Capture the cell that displays the provided text and extract its [X, Y] central coordinate. 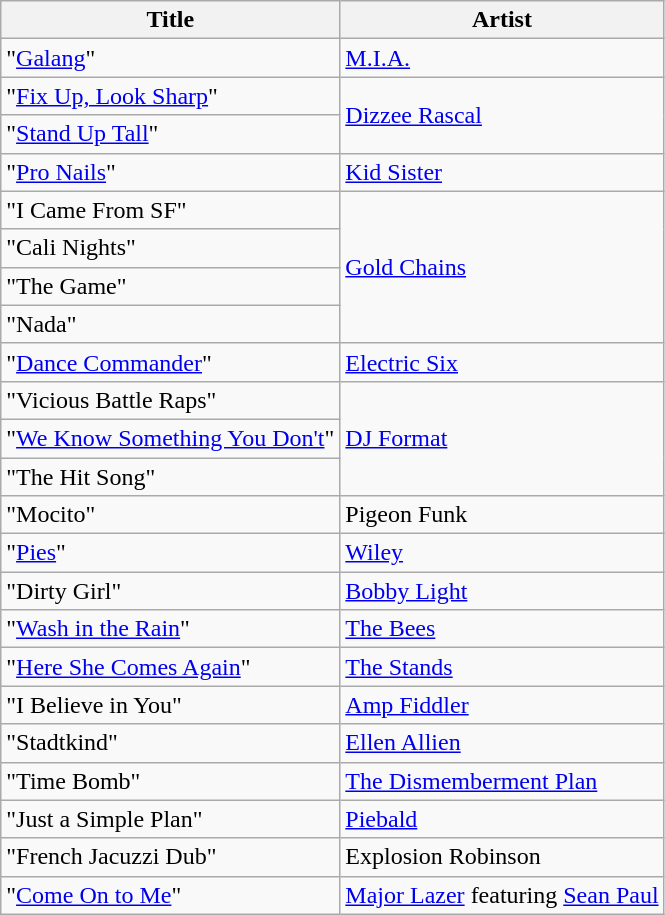
"Pro Nails" [170, 172]
Electric Six [502, 362]
Major Lazer featuring Sean Paul [502, 895]
Bobby Light [502, 591]
"I Believe in You" [170, 705]
"The Hit Song" [170, 477]
Wiley [502, 553]
"I Came From SF" [170, 210]
Title [170, 20]
Gold Chains [502, 267]
"Fix Up, Look Sharp" [170, 96]
"Mocito" [170, 515]
"Dirty Girl" [170, 591]
Dizzee Rascal [502, 115]
"Nada" [170, 324]
"French Jacuzzi Dub" [170, 857]
"Just a Simple Plan" [170, 819]
Ellen Allien [502, 743]
"Cali Nights" [170, 248]
Pigeon Funk [502, 515]
Amp Fiddler [502, 705]
"Pies" [170, 553]
The Bees [502, 629]
DJ Format [502, 438]
The Stands [502, 667]
"Dance Commander" [170, 362]
Explosion Robinson [502, 857]
"Stand Up Tall" [170, 134]
M.I.A. [502, 58]
"Here She Comes Again" [170, 667]
"We Know Something You Don't" [170, 438]
Piebald [502, 819]
Kid Sister [502, 172]
"Time Bomb" [170, 781]
"Vicious Battle Raps" [170, 400]
"Wash in the Rain" [170, 629]
"Stadtkind" [170, 743]
"The Game" [170, 286]
"Come On to Me" [170, 895]
The Dismemberment Plan [502, 781]
"Galang" [170, 58]
Artist [502, 20]
